Return the [x, y] coordinate for the center point of the cell that contains the specified text.  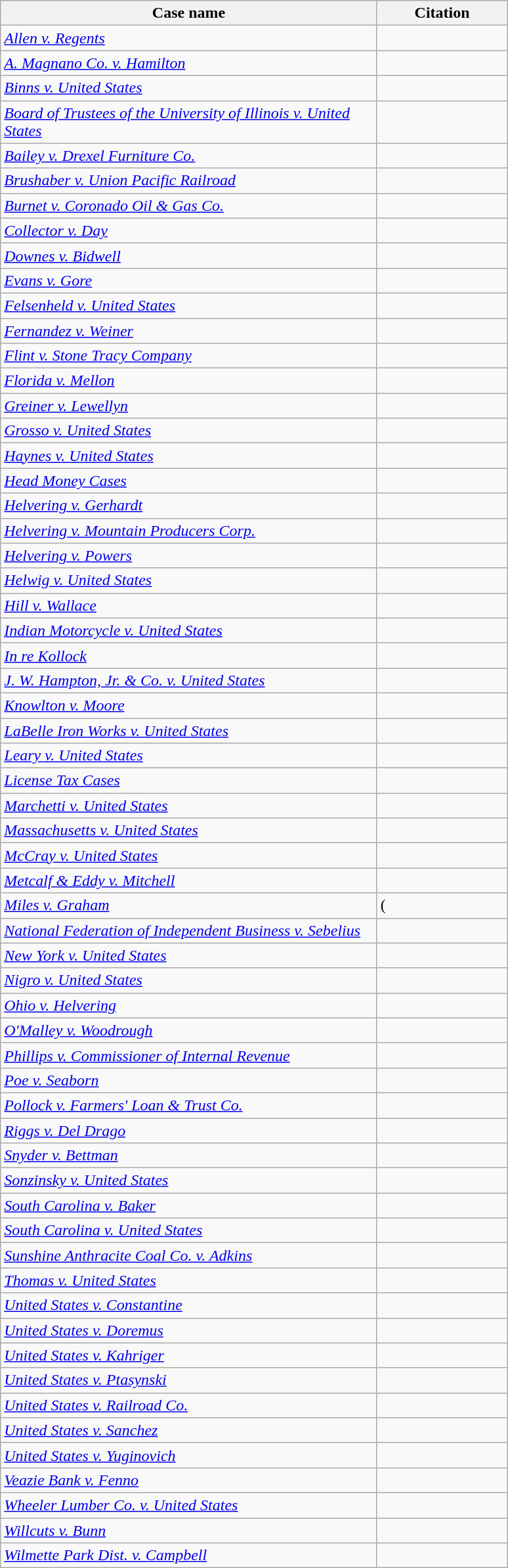
United States v. Constantine [189, 1305]
Veazie Bank v. Fenno [189, 1480]
Burnet v. Coronado Oil & Gas Co. [189, 206]
Pollock v. Farmers' Loan & Trust Co. [189, 1105]
Leary v. United States [189, 756]
Head Money Cases [189, 481]
Felsenheld v. United States [189, 305]
Florida v. Mellon [189, 381]
Knowlton v. Moore [189, 705]
Phillips v. Commissioner of Internal Revenue [189, 1055]
Greiner v. Lewellyn [189, 406]
( [442, 905]
Wheeler Lumber Co. v. United States [189, 1505]
United States v. Railroad Co. [189, 1405]
Brushaber v. Union Pacific Railroad [189, 181]
Grosso v. United States [189, 431]
United States v. Ptasynski [189, 1380]
Bailey v. Drexel Furniture Co. [189, 156]
McCray v. United States [189, 856]
New York v. United States [189, 955]
United States v. Kahriger [189, 1355]
Sonzinsky v. United States [189, 1181]
Massachusetts v. United States [189, 831]
Case name [189, 13]
Board of Trustees of the University of Illinois v. United States [189, 122]
Downes v. Bidwell [189, 255]
Willcuts v. Bunn [189, 1531]
A. Magnano Co. v. Hamilton [189, 63]
Sunshine Anthracite Coal Co. v. Adkins [189, 1255]
Helvering v. Powers [189, 555]
LaBelle Iron Works v. United States [189, 731]
Helvering v. Gerhardt [189, 506]
Miles v. Graham [189, 905]
Snyder v. Bettman [189, 1156]
License Tax Cases [189, 781]
Citation [442, 13]
Riggs v. Del Drago [189, 1130]
O'Malley v. Woodrough [189, 1030]
Indian Motorcycle v. United States [189, 630]
J. W. Hampton, Jr. & Co. v. United States [189, 680]
United States v. Sanchez [189, 1430]
Poe v. Seaborn [189, 1080]
Thomas v. United States [189, 1280]
South Carolina v. Baker [189, 1206]
Nigro v. United States [189, 980]
Evans v. Gore [189, 280]
Hill v. Wallace [189, 605]
Allen v. Regents [189, 38]
Collector v. Day [189, 230]
Flint v. Stone Tracy Company [189, 356]
Fernandez v. Weiner [189, 330]
United States v. Doremus [189, 1330]
In re Kollock [189, 655]
Marchetti v. United States [189, 806]
Wilmette Park Dist. v. Campbell [189, 1556]
Helwig v. United States [189, 580]
National Federation of Independent Business v. Sebelius [189, 930]
Metcalf & Eddy v. Mitchell [189, 881]
United States v. Yuginovich [189, 1455]
South Carolina v. United States [189, 1230]
Helvering v. Mountain Producers Corp. [189, 531]
Haynes v. United States [189, 456]
Ohio v. Helvering [189, 1005]
Binns v. United States [189, 88]
